Search for the cell housing the specified text and yield its [X, Y] center coordinate. 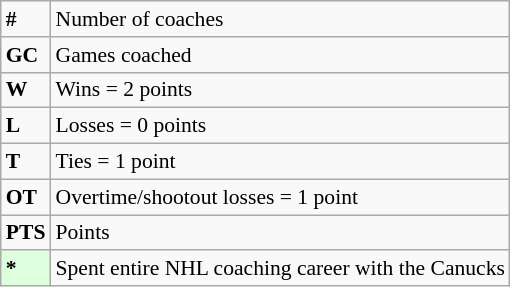
* [26, 269]
L [26, 126]
# [26, 19]
W [26, 90]
Points [280, 233]
Ties = 1 point [280, 162]
GC [26, 55]
Number of coaches [280, 19]
T [26, 162]
Games coached [280, 55]
Wins = 2 points [280, 90]
Overtime/shootout losses = 1 point [280, 197]
PTS [26, 233]
Losses = 0 points [280, 126]
OT [26, 197]
Spent entire NHL coaching career with the Canucks [280, 269]
